From the cell containing the given text, extract its center point as [x, y] coordinate. 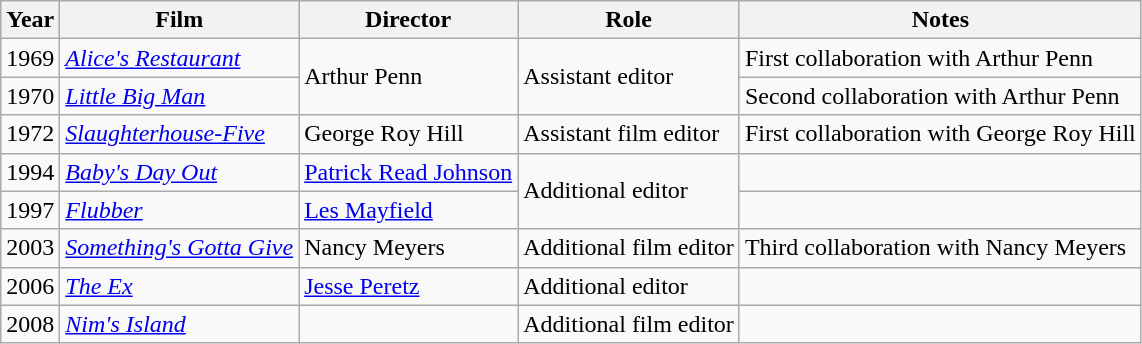
The Ex [180, 286]
1969 [30, 58]
Film [180, 20]
Assistant film editor [629, 134]
1997 [30, 210]
Director [408, 20]
Alice's Restaurant [180, 58]
Assistant editor [629, 77]
Les Mayfield [408, 210]
2008 [30, 324]
Slaughterhouse-Five [180, 134]
1994 [30, 172]
1972 [30, 134]
Baby's Day Out [180, 172]
Role [629, 20]
Year [30, 20]
Flubber [180, 210]
Jesse Peretz [408, 286]
1970 [30, 96]
First collaboration with George Roy Hill [940, 134]
2006 [30, 286]
George Roy Hill [408, 134]
2003 [30, 248]
Second collaboration with Arthur Penn [940, 96]
Little Big Man [180, 96]
First collaboration with Arthur Penn [940, 58]
Something's Gotta Give [180, 248]
Patrick Read Johnson [408, 172]
Third collaboration with Nancy Meyers [940, 248]
Notes [940, 20]
Arthur Penn [408, 77]
Nancy Meyers [408, 248]
Nim's Island [180, 324]
